From the cell containing the given text, extract its center point as (x, y) coordinate. 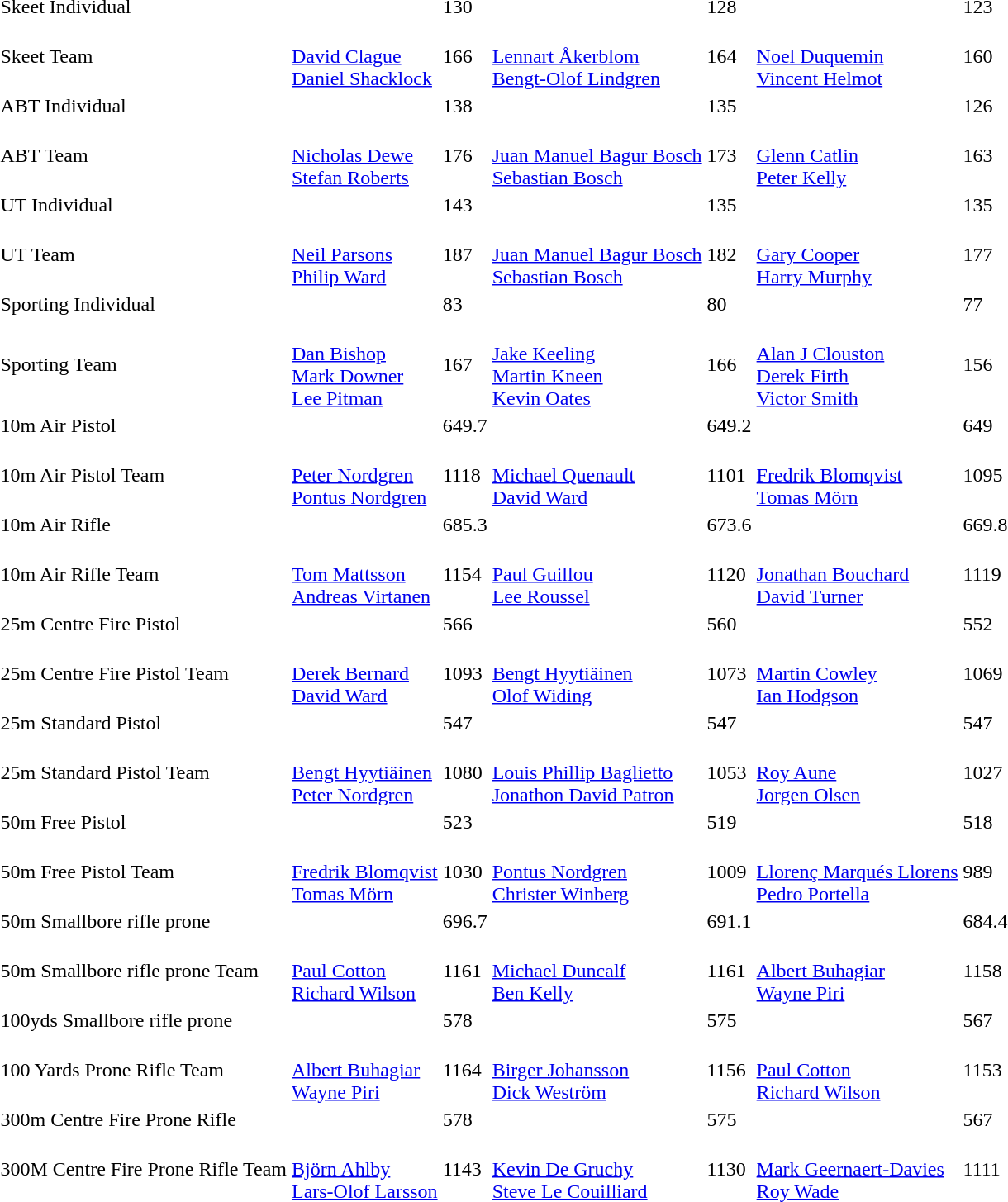
Jake KeelingMartin KneenKevin Oates (597, 365)
696.7 (464, 921)
Michael QuenaultDavid Ward (597, 475)
Gary CooperHarry Murphy (858, 254)
Louis Phillip BagliettoJonathon David Patron (597, 772)
560 (729, 624)
Roy AuneJorgen Olsen (858, 772)
Bengt HyytiäinenOlof Widing (597, 673)
176 (464, 155)
1164 (464, 1070)
Martin CowleyIan Hodgson (858, 673)
Birger JohanssonDick Weström (597, 1070)
Glenn CatlinPeter Kelly (858, 155)
187 (464, 254)
566 (464, 624)
167 (464, 365)
673.6 (729, 525)
519 (729, 822)
182 (729, 254)
143 (464, 205)
1120 (729, 574)
Nicholas DeweStefan Roberts (364, 155)
Neil ParsonsPhilip Ward (364, 254)
Lennart ÅkerblomBengt-Olof Lindgren (597, 56)
Paul GuillouLee Roussel (597, 574)
Llorenç Marqués LlorensPedro Portella (858, 872)
David ClagueDaniel Shacklock (364, 56)
1118 (464, 475)
1101 (729, 475)
Dan BishopMark DownerLee Pitman (364, 365)
Bengt HyytiäinenPeter Nordgren (364, 772)
138 (464, 106)
Michael DuncalfBen Kelly (597, 971)
Peter NordgrenPontus Nordgren (364, 475)
1030 (464, 872)
Tom MattssonAndreas Virtanen (364, 574)
685.3 (464, 525)
Derek BernardDavid Ward (364, 673)
Noel DuqueminVincent Helmot (858, 56)
1093 (464, 673)
Alan J CloustonDerek FirthVictor Smith (858, 365)
80 (729, 304)
Pontus NordgrenChrister Winberg (597, 872)
691.1 (729, 921)
1053 (729, 772)
1073 (729, 673)
Jonathan BouchardDavid Turner (858, 574)
1154 (464, 574)
649.2 (729, 425)
1009 (729, 872)
173 (729, 155)
649.7 (464, 425)
523 (464, 822)
1156 (729, 1070)
164 (729, 56)
1080 (464, 772)
83 (464, 304)
